Determine the [X, Y] coordinate at the center of the cell enclosing the given text.  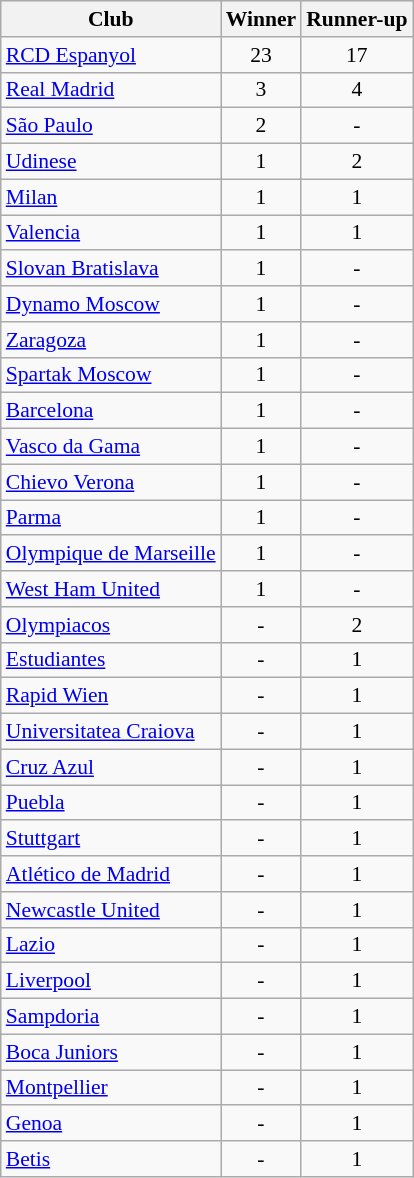
Slovan Bratislava [111, 269]
Universitatea Craiova [111, 732]
Valencia [111, 233]
Montpellier [111, 1088]
West Ham United [111, 589]
Milan [111, 197]
17 [356, 55]
Puebla [111, 803]
Barcelona [111, 411]
Runner-up [356, 19]
Chievo Verona [111, 482]
4 [356, 90]
Udinese [111, 162]
Betis [111, 1159]
Liverpool [111, 981]
São Paulo [111, 126]
Dynamo Moscow [111, 304]
Parma [111, 518]
3 [262, 90]
Olympique de Marseille [111, 554]
Newcastle United [111, 910]
Lazio [111, 945]
Olympiacos [111, 625]
Spartak Moscow [111, 375]
Rapid Wien [111, 696]
Estudiantes [111, 660]
Atlético de Madrid [111, 874]
Boca Juniors [111, 1052]
Winner [262, 19]
Sampdoria [111, 1017]
RCD Espanyol [111, 55]
Vasco da Gama [111, 447]
Genoa [111, 1124]
Zaragoza [111, 340]
Stuttgart [111, 839]
23 [262, 55]
Cruz Azul [111, 767]
Club [111, 19]
Real Madrid [111, 90]
